Search for the cell housing the specified text and yield its [X, Y] center coordinate. 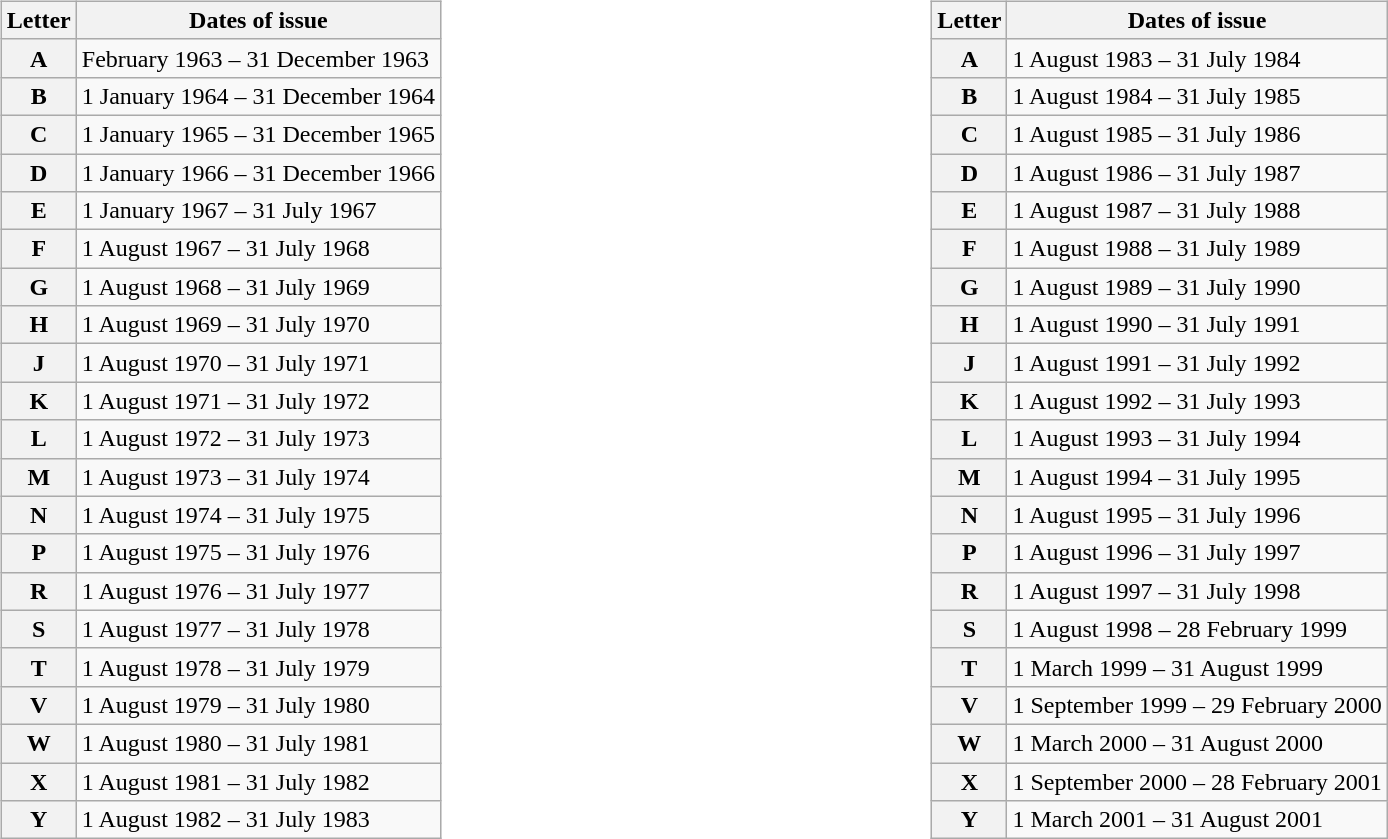
1 August 1978 – 31 July 1979 [258, 667]
1 August 1987 – 31 July 1988 [1197, 211]
1 August 1968 – 31 July 1969 [258, 287]
1 August 1990 – 31 July 1991 [1197, 325]
1 August 1976 – 31 July 1977 [258, 591]
1 March 2001 – 31 August 2001 [1197, 820]
1 January 1966 – 31 December 1966 [258, 173]
1 August 1979 – 31 July 1980 [258, 705]
1 August 1975 – 31 July 1976 [258, 553]
1 September 1999 – 29 February 2000 [1197, 705]
1 January 1967 – 31 July 1967 [258, 211]
1 August 1998 – 28 February 1999 [1197, 629]
1 August 1997 – 31 July 1998 [1197, 591]
1 August 1996 – 31 July 1997 [1197, 553]
1 January 1964 – 31 December 1964 [258, 96]
1 August 1993 – 31 July 1994 [1197, 439]
1 January 1965 – 31 December 1965 [258, 134]
1 August 1980 – 31 July 1981 [258, 743]
1 August 1971 – 31 July 1972 [258, 401]
1 August 1994 – 31 July 1995 [1197, 477]
1 August 1972 – 31 July 1973 [258, 439]
1 August 1967 – 31 July 1968 [258, 249]
1 August 1981 – 31 July 1982 [258, 781]
1 August 1969 – 31 July 1970 [258, 325]
1 March 2000 – 31 August 2000 [1197, 743]
1 September 2000 – 28 February 2001 [1197, 781]
1 August 1986 – 31 July 1987 [1197, 173]
1 March 1999 – 31 August 1999 [1197, 667]
1 August 1995 – 31 July 1996 [1197, 515]
1 August 1983 – 31 July 1984 [1197, 58]
1 August 1970 – 31 July 1971 [258, 363]
1 August 1974 – 31 July 1975 [258, 515]
1 August 1973 – 31 July 1974 [258, 477]
1 August 1991 – 31 July 1992 [1197, 363]
1 August 1988 – 31 July 1989 [1197, 249]
1 August 1982 – 31 July 1983 [258, 820]
1 August 1989 – 31 July 1990 [1197, 287]
1 August 1984 – 31 July 1985 [1197, 96]
1 August 1977 – 31 July 1978 [258, 629]
1 August 1985 – 31 July 1986 [1197, 134]
February 1963 – 31 December 1963 [258, 58]
1 August 1992 – 31 July 1993 [1197, 401]
